Search for the cell housing the specified text and yield its (X, Y) center coordinate. 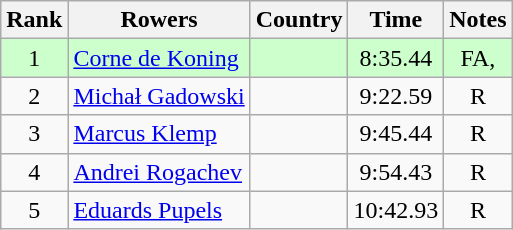
9:45.44 (396, 134)
5 (34, 210)
Time (396, 20)
Andrei Rogachev (159, 172)
Rank (34, 20)
Rowers (159, 20)
3 (34, 134)
Eduards Pupels (159, 210)
Notes (478, 20)
FA, (478, 58)
Michał Gadowski (159, 96)
1 (34, 58)
4 (34, 172)
8:35.44 (396, 58)
Country (299, 20)
Marcus Klemp (159, 134)
9:22.59 (396, 96)
Corne de Koning (159, 58)
10:42.93 (396, 210)
9:54.43 (396, 172)
2 (34, 96)
